Pinpoint the cell where the given text exists, returning its (x, y) midpoint coordinate. 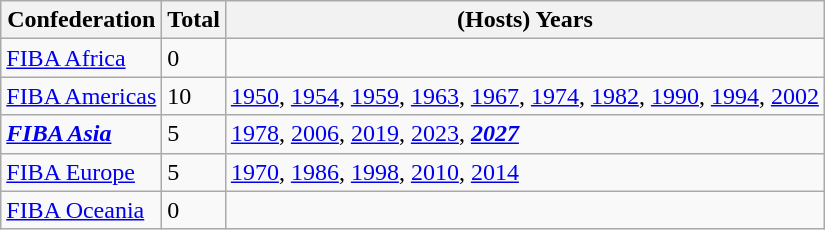
10 (194, 96)
FIBA Oceania (82, 210)
1950, 1954, 1959, 1963, 1967, 1974, 1982, 1990, 1994, 2002 (524, 96)
FIBA Asia (82, 134)
1978, 2006, 2019, 2023, 2027 (524, 134)
1970, 1986, 1998, 2010, 2014 (524, 172)
Confederation (82, 20)
Total (194, 20)
FIBA Europe (82, 172)
FIBA Americas (82, 96)
(Hosts) Years (524, 20)
FIBA Africa (82, 58)
